Output the (X, Y) coordinate of the center of the cell containing the given text.  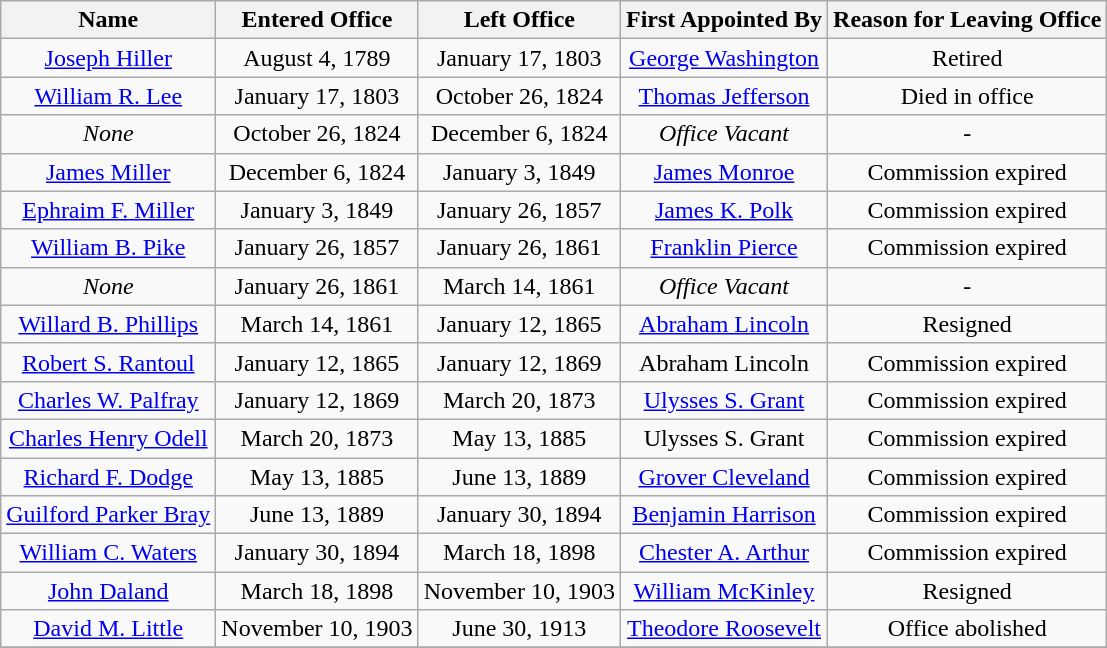
Thomas Jefferson (724, 96)
William R. Lee (108, 96)
Entered Office (317, 20)
Ephraim F. Miller (108, 210)
Office abolished (968, 629)
Willard B. Phillips (108, 324)
George Washington (724, 58)
Charles Henry Odell (108, 438)
James Monroe (724, 172)
William McKinley (724, 591)
Left Office (519, 20)
June 30, 1913 (519, 629)
Died in office (968, 96)
Theodore Roosevelt (724, 629)
Reason for Leaving Office (968, 20)
James K. Polk (724, 210)
August 4, 1789 (317, 58)
Benjamin Harrison (724, 515)
Grover Cleveland (724, 477)
First Appointed By (724, 20)
Robert S. Rantoul (108, 362)
John Daland (108, 591)
Franklin Pierce (724, 248)
Retired (968, 58)
Name (108, 20)
Chester A. Arthur (724, 553)
Guilford Parker Bray (108, 515)
James Miller (108, 172)
Charles W. Palfray (108, 400)
William C. Waters (108, 553)
Joseph Hiller (108, 58)
Richard F. Dodge (108, 477)
David M. Little (108, 629)
William B. Pike (108, 248)
